Search for the cell housing the specified text and yield its [x, y] center coordinate. 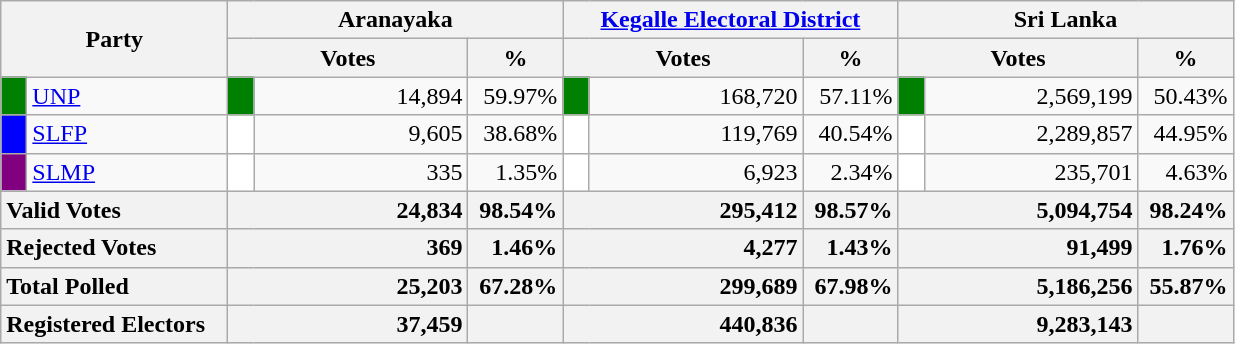
9,283,143 [1018, 324]
299,689 [683, 286]
4,277 [683, 248]
295,412 [683, 210]
55.87% [1186, 286]
67.28% [516, 286]
235,701 [1031, 172]
38.68% [516, 134]
98.24% [1186, 210]
57.11% [850, 96]
2.34% [850, 172]
440,836 [683, 324]
98.54% [516, 210]
Sri Lanka [1066, 20]
50.43% [1186, 96]
6,923 [696, 172]
335 [361, 172]
Registered Electors [114, 324]
25,203 [348, 286]
24,834 [348, 210]
Party [114, 39]
Valid Votes [114, 210]
SLFP [128, 134]
5,094,754 [1018, 210]
91,499 [1018, 248]
98.57% [850, 210]
119,769 [696, 134]
14,894 [361, 96]
1.76% [1186, 248]
2,569,199 [1031, 96]
59.97% [516, 96]
44.95% [1186, 134]
40.54% [850, 134]
369 [348, 248]
Total Polled [114, 286]
UNP [128, 96]
1.46% [516, 248]
Aranayaka [396, 20]
SLMP [128, 172]
168,720 [696, 96]
Rejected Votes [114, 248]
2,289,857 [1031, 134]
9,605 [361, 134]
67.98% [850, 286]
1.43% [850, 248]
Kegalle Electoral District [730, 20]
5,186,256 [1018, 286]
4.63% [1186, 172]
1.35% [516, 172]
37,459 [348, 324]
